Extract the [X, Y] coordinate from the center of the cell holding the provided text.  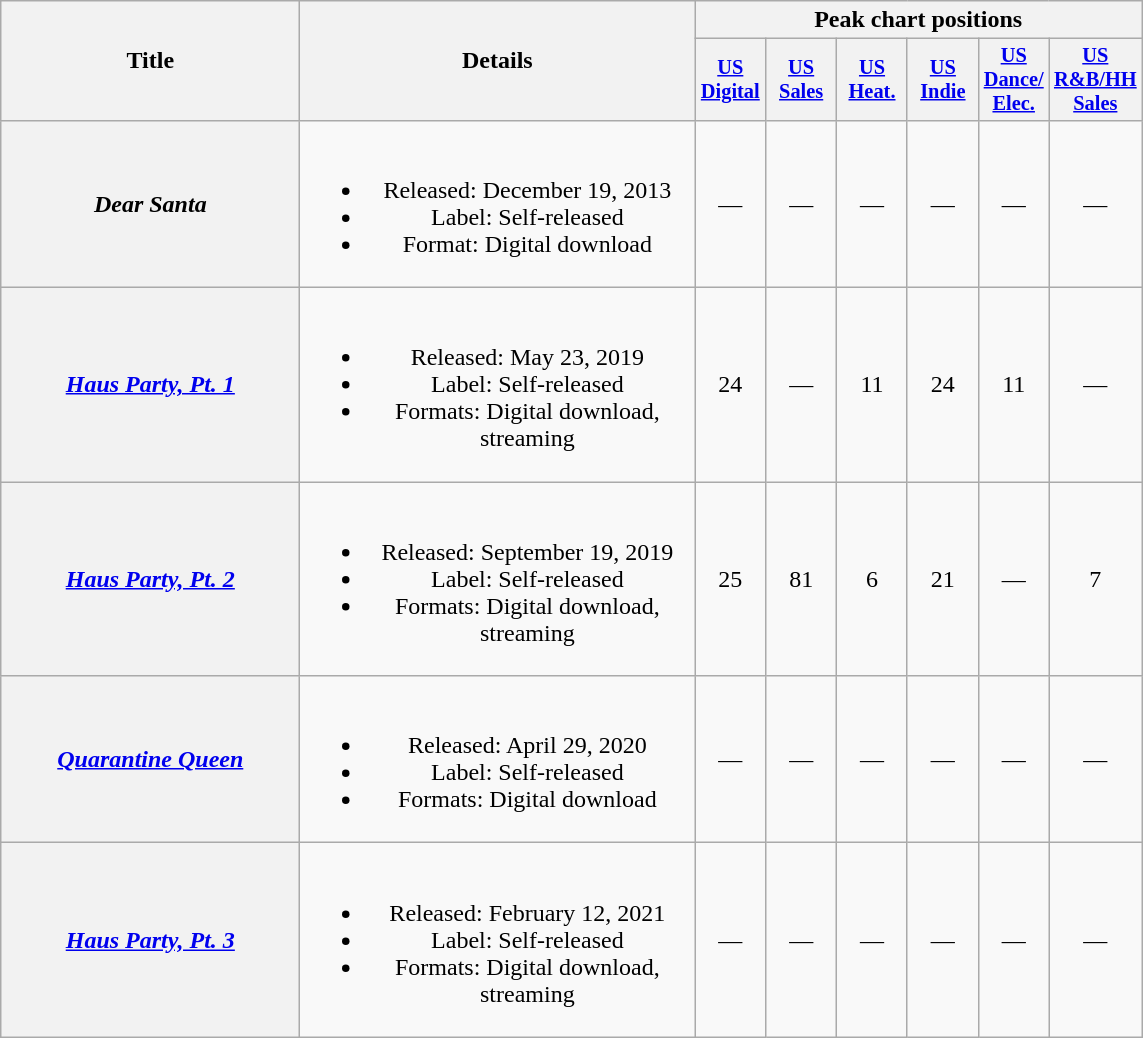
Dear Santa [150, 204]
USR&B/HHSales [1095, 80]
6 [872, 579]
81 [802, 579]
25 [730, 579]
Released: May 23, 2019Label: Self-releasedFormats: Digital download, streaming [498, 385]
Released: September 19, 2019Label: Self-releasedFormats: Digital download, streaming [498, 579]
Title [150, 61]
Peak chart positions [918, 20]
USIndie [942, 80]
USSales [802, 80]
7 [1095, 579]
Released: April 29, 2020Label: Self-releasedFormats: Digital download [498, 760]
Released: February 12, 2021Label: Self-releasedFormats: Digital download, streaming [498, 940]
Quarantine Queen [150, 760]
USDance/Elec. [1014, 80]
Haus Party, Pt. 2 [150, 579]
Haus Party, Pt. 3 [150, 940]
Released: December 19, 2013Label: Self-releasedFormat: Digital download [498, 204]
USDigital [730, 80]
USHeat. [872, 80]
Details [498, 61]
Haus Party, Pt. 1 [150, 385]
21 [942, 579]
